Output the [X, Y] coordinate of the center of the cell containing the given text.  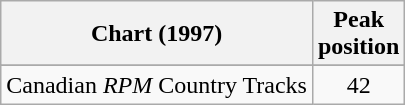
42 [358, 85]
Peakposition [358, 34]
Chart (1997) [157, 34]
Canadian RPM Country Tracks [157, 85]
